Extract the [x, y] coordinate from the center of the cell holding the provided text.  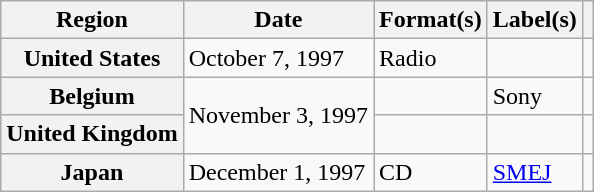
Date [278, 20]
October 7, 1997 [278, 58]
Japan [92, 172]
United States [92, 58]
Label(s) [534, 20]
United Kingdom [92, 134]
Radio [431, 58]
November 3, 1997 [278, 115]
December 1, 1997 [278, 172]
CD [431, 172]
Belgium [92, 96]
SMEJ [534, 172]
Format(s) [431, 20]
Sony [534, 96]
Region [92, 20]
